Output the [x, y] coordinate of the center of the cell containing the given text.  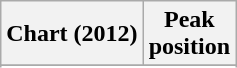
Peakposition [189, 34]
Chart (2012) [72, 34]
